Detect which cell encompasses the target text, then output its (x, y) center coordinate. 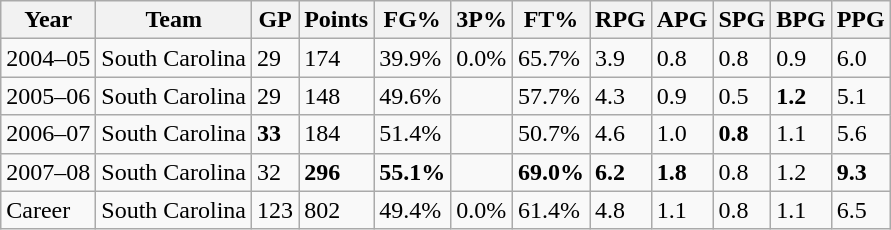
33 (276, 134)
1.0 (682, 134)
6.2 (621, 172)
2007–08 (48, 172)
296 (336, 172)
Career (48, 210)
4.3 (621, 96)
6.5 (860, 210)
PPG (860, 20)
55.1% (412, 172)
FT% (550, 20)
SPG (742, 20)
Year (48, 20)
3.9 (621, 58)
1.8 (682, 172)
APG (682, 20)
69.0% (550, 172)
FG% (412, 20)
148 (336, 96)
0.5 (742, 96)
RPG (621, 20)
2005–06 (48, 96)
49.6% (412, 96)
4.8 (621, 210)
4.6 (621, 134)
51.4% (412, 134)
3P% (482, 20)
65.7% (550, 58)
2004–05 (48, 58)
6.0 (860, 58)
802 (336, 210)
50.7% (550, 134)
GP (276, 20)
49.4% (412, 210)
Points (336, 20)
61.4% (550, 210)
123 (276, 210)
2006–07 (48, 134)
5.6 (860, 134)
174 (336, 58)
184 (336, 134)
39.9% (412, 58)
5.1 (860, 96)
9.3 (860, 172)
BPG (801, 20)
32 (276, 172)
Team (174, 20)
57.7% (550, 96)
